For the text-containing cell, return its midpoint in (X, Y) coordinate format. 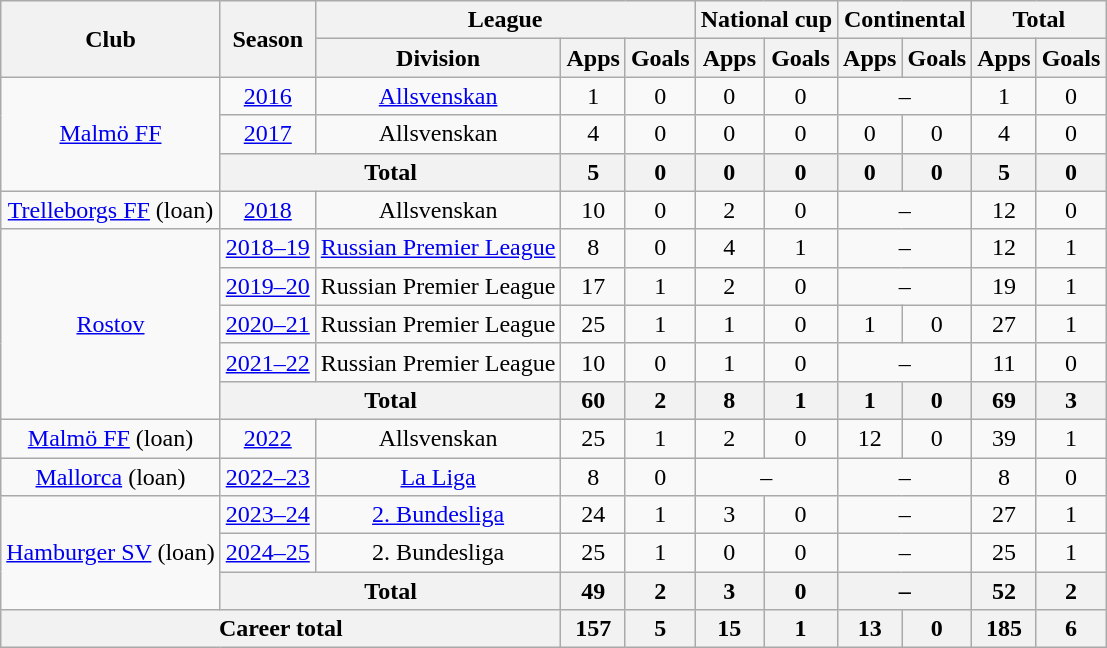
6 (1071, 629)
2021–22 (268, 362)
Rostov (110, 324)
Club (110, 39)
Season (268, 39)
2016 (268, 96)
2022 (268, 438)
60 (593, 400)
15 (729, 629)
2018 (268, 210)
17 (593, 286)
2019–20 (268, 286)
2022–23 (268, 477)
19 (1004, 286)
11 (1004, 362)
La Liga (438, 477)
Trelleborgs FF (loan) (110, 210)
Continental (905, 20)
Malmö FF (110, 134)
24 (593, 515)
Career total (281, 629)
Hamburger SV (loan) (110, 553)
39 (1004, 438)
National cup (766, 20)
185 (1004, 629)
2024–25 (268, 553)
13 (870, 629)
2018–19 (268, 248)
49 (593, 591)
Division (438, 58)
Malmö FF (loan) (110, 438)
2023–24 (268, 515)
2020–21 (268, 324)
52 (1004, 591)
Mallorca (loan) (110, 477)
2017 (268, 134)
League (505, 20)
157 (593, 629)
69 (1004, 400)
